For the text-containing cell, return its midpoint in [X, Y] coordinate format. 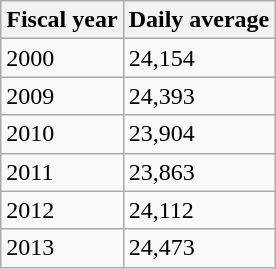
Daily average [199, 20]
24,154 [199, 58]
24,473 [199, 248]
24,112 [199, 210]
24,393 [199, 96]
2010 [62, 134]
Fiscal year [62, 20]
2012 [62, 210]
23,863 [199, 172]
23,904 [199, 134]
2011 [62, 172]
2013 [62, 248]
2000 [62, 58]
2009 [62, 96]
